Search for the cell housing the specified text and yield its (X, Y) center coordinate. 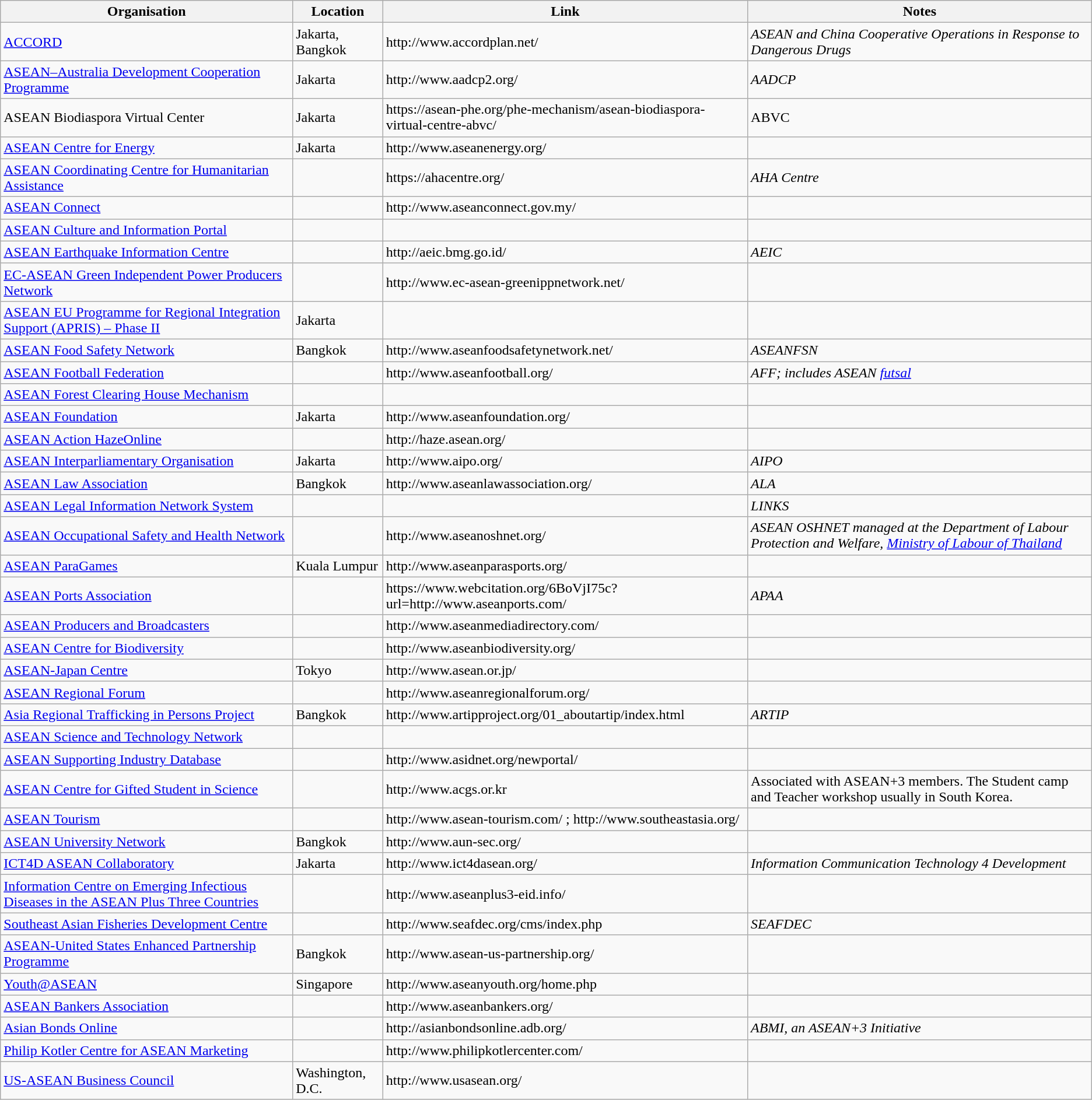
ASEAN Earthquake Information Centre (147, 252)
ARTIP (920, 714)
http://www.ec-asean-greenippnetwork.net/ (565, 282)
ASEAN Coordinating Centre for Humanitarian Assistance (147, 177)
Kuala Lumpur (338, 566)
Asian Bonds Online (147, 1028)
ASEAN Centre for Gifted Student in Science (147, 790)
ALA (920, 484)
ABVC (920, 118)
http://www.aadcp2.org/ (565, 79)
Organisation (147, 12)
http://www.aseanconnect.gov.my/ (565, 208)
Notes (920, 12)
ASEAN Action HazeOnline (147, 439)
EC-ASEAN Green Independent Power Producers Network (147, 282)
Youth@ASEAN (147, 984)
ASEAN University Network (147, 842)
US-ASEAN Business Council (147, 1080)
http://asianbondsonline.adb.org/ (565, 1028)
ASEAN Regional Forum (147, 692)
ASEANFSN (920, 350)
ASEAN ParaGames (147, 566)
ASEAN Occupational Safety and Health Network (147, 535)
Asia Regional Trafficking in Persons Project (147, 714)
AIPO (920, 461)
AADCP (920, 79)
AFF; includes ASEAN futsal (920, 373)
ASEAN Supporting Industry Database (147, 759)
ASEAN Producers and Broadcasters (147, 626)
Philip Kotler Centre for ASEAN Marketing (147, 1050)
ASEAN–Australia Development Cooperation Programme (147, 79)
ASEAN and China Cooperative Operations in Response to Dangerous Drugs (920, 42)
AEIC (920, 252)
http://www.aseanfoodsafetynetwork.net/ (565, 350)
ASEAN Football Federation (147, 373)
ASEAN Biodiaspora Virtual Center (147, 118)
http://www.aseanbankers.org/ (565, 1006)
Jakarta, Bangkok (338, 42)
http://aeic.bmg.go.id/ (565, 252)
http://www.aseanparasports.org/ (565, 566)
http://www.aseanmediadirectory.com/ (565, 626)
Location (338, 12)
ASEAN Bankers Association (147, 1006)
ASEAN Centre for Energy (147, 148)
ABMI, an ASEAN+3 Initiative (920, 1028)
LINKS (920, 506)
APAA (920, 596)
http://www.seafdec.org/cms/index.php (565, 924)
Singapore (338, 984)
ASEAN OSHNET managed at the Department of Labour Protection and Welfare, Ministry of Labour of Thailand (920, 535)
https://ahacentre.org/ (565, 177)
ASEAN Ports Association (147, 596)
ASEAN Connect (147, 208)
ASEAN Legal Information Network System (147, 506)
http://www.aseanregionalforum.org/ (565, 692)
ASEAN Law Association (147, 484)
ASEAN Interparliamentary Organisation (147, 461)
ASEAN Food Safety Network (147, 350)
ASEAN Science and Technology Network (147, 737)
ASEAN Tourism (147, 819)
ASEAN Forest Clearing House Mechanism (147, 395)
http://www.aseanoshnet.org/ (565, 535)
http://www.artipproject.org/01_aboutartip/index.html (565, 714)
Link (565, 12)
ICT4D ASEAN Collaboratory (147, 864)
http://www.acgs.or.kr (565, 790)
http://www.asean-tourism.com/ ; http://www.southeastasia.org/ (565, 819)
ASEAN Foundation (147, 417)
http://www.aseanenergy.org/ (565, 148)
http://www.asean.or.jp/ (565, 670)
Associated with ASEAN+3 members. The Student camp and Teacher workshop usually in South Korea. (920, 790)
Tokyo (338, 670)
http://www.asidnet.org/newportal/ (565, 759)
ASEAN Centre for Biodiversity (147, 648)
http://www.aipo.org/ (565, 461)
http://haze.asean.org/ (565, 439)
http://www.aseanplus3-eid.info/ (565, 894)
Washington, D.C. (338, 1080)
AHA Centre (920, 177)
SEAFDEC (920, 924)
http://www.aseanlawassociation.org/ (565, 484)
http://www.aseanbiodiversity.org/ (565, 648)
ASEAN-Japan Centre (147, 670)
ACCORD (147, 42)
ASEAN-United States Enhanced Partnership Programme (147, 954)
http://www.philipkotlercenter.com/ (565, 1050)
Southeast Asian Fisheries Development Centre (147, 924)
http://www.accordplan.net/ (565, 42)
http://www.ict4dasean.org/ (565, 864)
http://www.aseanfootball.org/ (565, 373)
ASEAN Culture and Information Portal (147, 230)
https://www.webcitation.org/6BoVjI75c?url=http://www.aseanports.com/ (565, 596)
http://www.asean-us-partnership.org/ (565, 954)
https://asean-phe.org/phe-mechanism/asean-biodiaspora-virtual-centre-abvc/ (565, 118)
Information Centre on Emerging Infectious Diseases in the ASEAN Plus Three Countries (147, 894)
ASEAN EU Programme for Regional Integration Support (APRIS) – Phase II (147, 320)
Information Communication Technology 4 Development (920, 864)
http://www.aseanyouth.org/home.php (565, 984)
http://www.usasean.org/ (565, 1080)
http://www.aun-sec.org/ (565, 842)
http://www.aseanfoundation.org/ (565, 417)
